Determine the [X, Y] coordinate at the center of the cell enclosing the given text.  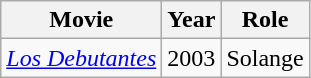
Role [265, 20]
2003 [192, 58]
Year [192, 20]
Solange [265, 58]
Movie [82, 20]
Los Debutantes [82, 58]
